Return the [x, y] coordinate for the center point of the cell that contains the specified text.  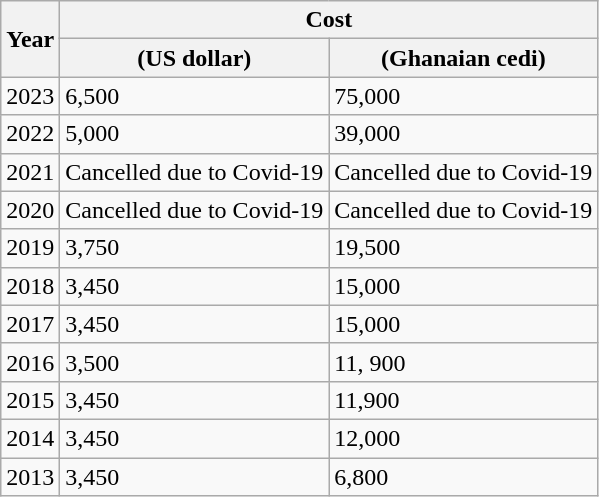
2020 [30, 210]
3,750 [194, 248]
2018 [30, 286]
11, 900 [464, 362]
11,900 [464, 400]
12,000 [464, 438]
2022 [30, 134]
5,000 [194, 134]
2013 [30, 477]
(Ghanaian cedi) [464, 58]
2016 [30, 362]
2014 [30, 438]
19,500 [464, 248]
2015 [30, 400]
2017 [30, 324]
2023 [30, 96]
39,000 [464, 134]
(US dollar) [194, 58]
6,800 [464, 477]
2019 [30, 248]
75,000 [464, 96]
Year [30, 39]
6,500 [194, 96]
Cost [329, 20]
3,500 [194, 362]
2021 [30, 172]
